Output the [X, Y] coordinate of the center of the cell containing the given text.  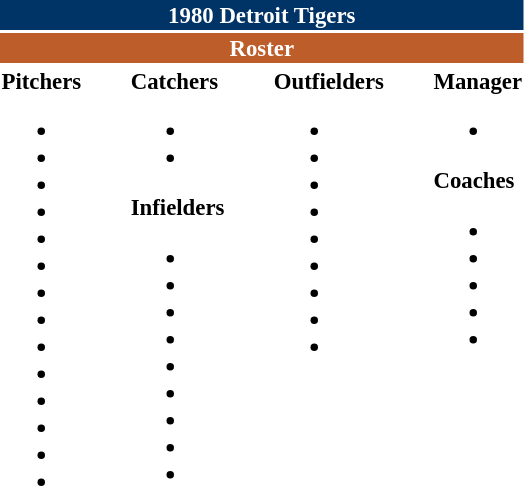
Roster [262, 48]
1980 Detroit Tigers [262, 15]
